Provide the [X, Y] coordinate of the cell's center where the given text is located.  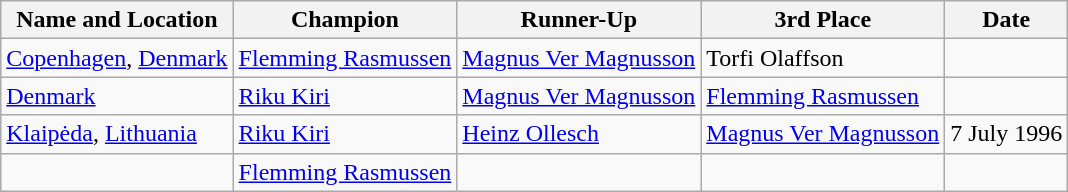
Runner-Up [579, 20]
7 July 1996 [1006, 134]
Champion [345, 20]
Name and Location [117, 20]
Copenhagen, Denmark [117, 58]
Heinz Ollesch [579, 134]
Denmark [117, 96]
Klaipėda, Lithuania [117, 134]
Date [1006, 20]
3rd Place [823, 20]
Torfi Olaffson [823, 58]
